Identify which cell holds the provided text, then report its [X, Y] central coordinate. 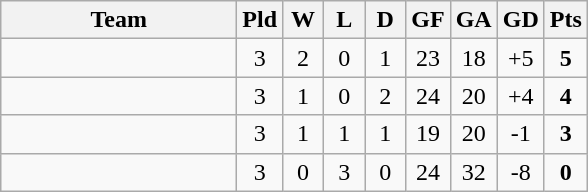
+4 [520, 96]
4 [566, 96]
+5 [520, 58]
W [304, 20]
5 [566, 58]
18 [474, 58]
Pld [260, 20]
Pts [566, 20]
19 [428, 134]
GF [428, 20]
-8 [520, 172]
23 [428, 58]
Team [119, 20]
D [386, 20]
GD [520, 20]
L [344, 20]
32 [474, 172]
-1 [520, 134]
GA [474, 20]
